Output the (x, y) coordinate of the center of the cell containing the given text.  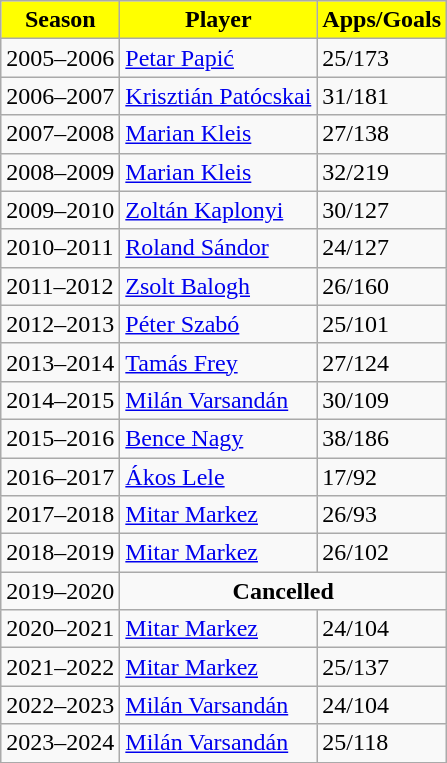
Krisztián Patócskai (218, 96)
27/124 (382, 362)
2021–2022 (60, 667)
30/109 (382, 400)
Zsolt Balogh (218, 286)
2023–2024 (60, 743)
Tamás Frey (218, 362)
25/101 (382, 324)
24/127 (382, 248)
2020–2021 (60, 629)
31/181 (382, 96)
2017–2018 (60, 515)
2011–2012 (60, 286)
2013–2014 (60, 362)
Zoltán Kaplonyi (218, 210)
38/186 (382, 438)
Player (218, 20)
Péter Szabó (218, 324)
2009–2010 (60, 210)
2016–2017 (60, 477)
Petar Papić (218, 58)
25/137 (382, 667)
2010–2011 (60, 248)
Apps/Goals (382, 20)
Cancelled (284, 591)
17/92 (382, 477)
26/160 (382, 286)
26/93 (382, 515)
2007–2008 (60, 134)
26/102 (382, 553)
27/138 (382, 134)
2005–2006 (60, 58)
Bence Nagy (218, 438)
2022–2023 (60, 705)
2018–2019 (60, 553)
32/219 (382, 172)
2015–2016 (60, 438)
Roland Sándor (218, 248)
2012–2013 (60, 324)
Ákos Lele (218, 477)
25/173 (382, 58)
2014–2015 (60, 400)
30/127 (382, 210)
Season (60, 20)
2006–2007 (60, 96)
2019–2020 (60, 591)
2008–2009 (60, 172)
25/118 (382, 743)
